Return the [X, Y] coordinate for the center point of the cell that contains the specified text.  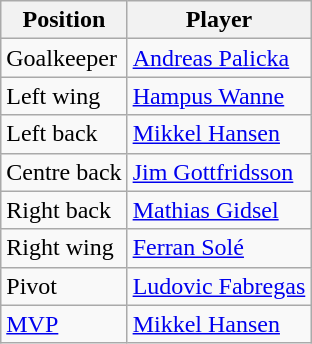
Right wing [64, 248]
Andreas Palicka [219, 58]
Player [219, 20]
Goalkeeper [64, 58]
Left back [64, 134]
Ludovic Fabregas [219, 286]
MVP [64, 324]
Mathias Gidsel [219, 210]
Right back [64, 210]
Jim Gottfridsson [219, 172]
Pivot [64, 286]
Hampus Wanne [219, 96]
Left wing [64, 96]
Ferran Solé [219, 248]
Position [64, 20]
Centre back [64, 172]
